Provide the [X, Y] coordinate of the cell's center where the given text is located.  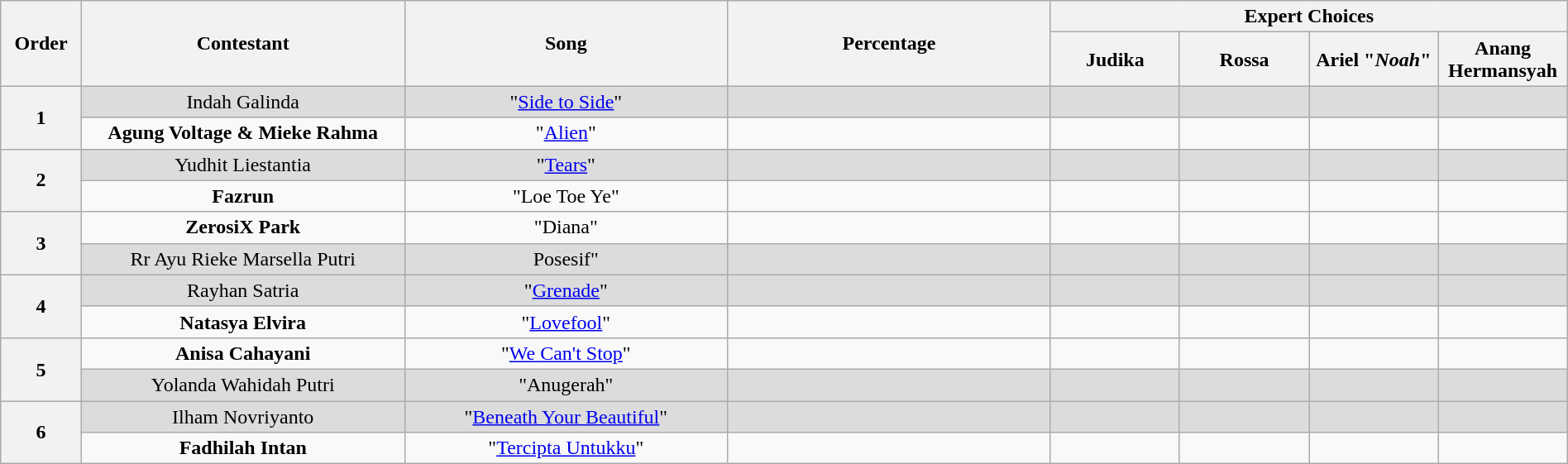
Anisa Cahayani [243, 353]
Judika [1115, 60]
4 [41, 306]
3 [41, 243]
Agung Voltage & Mieke Rahma [243, 133]
Rayhan Satria [243, 290]
"Lovefool" [566, 322]
Natasya Elvira [243, 322]
Song [566, 43]
"Beneath Your Beautiful" [566, 416]
Fazrun [243, 196]
Ariel "Noah" [1374, 60]
"Tears" [566, 165]
Rr Ayu Rieke Marsella Putri [243, 259]
1 [41, 117]
Contestant [243, 43]
Rossa [1244, 60]
Yudhit Liestantia [243, 165]
Fadhilah Intan [243, 448]
2 [41, 180]
"Loe Toe Ye" [566, 196]
Anang Hermansyah [1503, 60]
5 [41, 369]
Order [41, 43]
ZerosiX Park [243, 227]
"Side to Side" [566, 102]
Expert Choices [1308, 17]
"Anugerah" [566, 385]
Yolanda Wahidah Putri [243, 385]
"Alien" [566, 133]
"Diana" [566, 227]
"Tercipta Untukku" [566, 448]
Percentage [890, 43]
Posesif" [566, 259]
"Grenade" [566, 290]
Indah Galinda [243, 102]
"We Can't Stop" [566, 353]
6 [41, 432]
Ilham Novriyanto [243, 416]
